Scan for the cell matching the given text and deliver its [X, Y] coordinate at center. 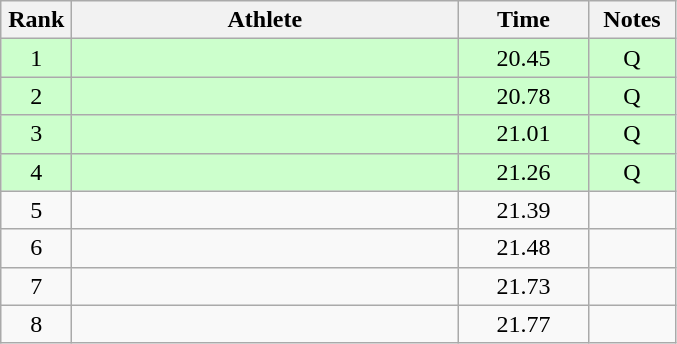
21.26 [524, 172]
21.73 [524, 286]
21.39 [524, 210]
4 [36, 172]
8 [36, 324]
6 [36, 248]
7 [36, 286]
20.78 [524, 96]
2 [36, 96]
21.77 [524, 324]
1 [36, 58]
20.45 [524, 58]
21.01 [524, 134]
5 [36, 210]
Rank [36, 20]
3 [36, 134]
Athlete [265, 20]
Notes [632, 20]
Time [524, 20]
21.48 [524, 248]
